Pinpoint the cell where the given text exists, returning its [x, y] midpoint coordinate. 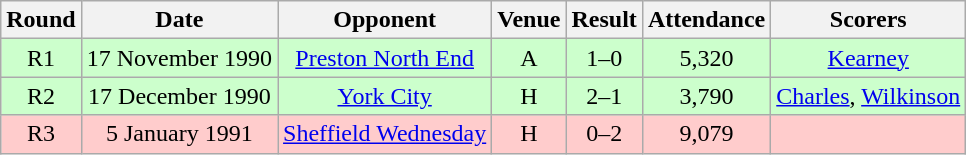
Opponent [385, 20]
1–0 [604, 58]
A [529, 58]
Preston North End [385, 58]
17 December 1990 [179, 96]
Kearney [868, 58]
R2 [41, 96]
2–1 [604, 96]
17 November 1990 [179, 58]
0–2 [604, 134]
Venue [529, 20]
Result [604, 20]
Sheffield Wednesday [385, 134]
Attendance [706, 20]
Round [41, 20]
Date [179, 20]
Scorers [868, 20]
R1 [41, 58]
3,790 [706, 96]
R3 [41, 134]
Charles, Wilkinson [868, 96]
9,079 [706, 134]
5,320 [706, 58]
York City [385, 96]
5 January 1991 [179, 134]
